Detect which cell encompasses the target text, then output its [x, y] center coordinate. 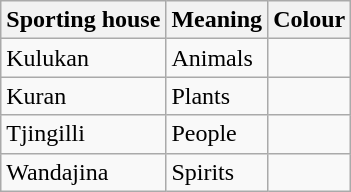
Plants [217, 96]
Meaning [217, 20]
People [217, 134]
Kulukan [84, 58]
Animals [217, 58]
Tjingilli [84, 134]
Sporting house [84, 20]
Kuran [84, 96]
Spirits [217, 172]
Wandajina [84, 172]
Colour [310, 20]
